Pinpoint the cell where the given text exists, returning its (X, Y) midpoint coordinate. 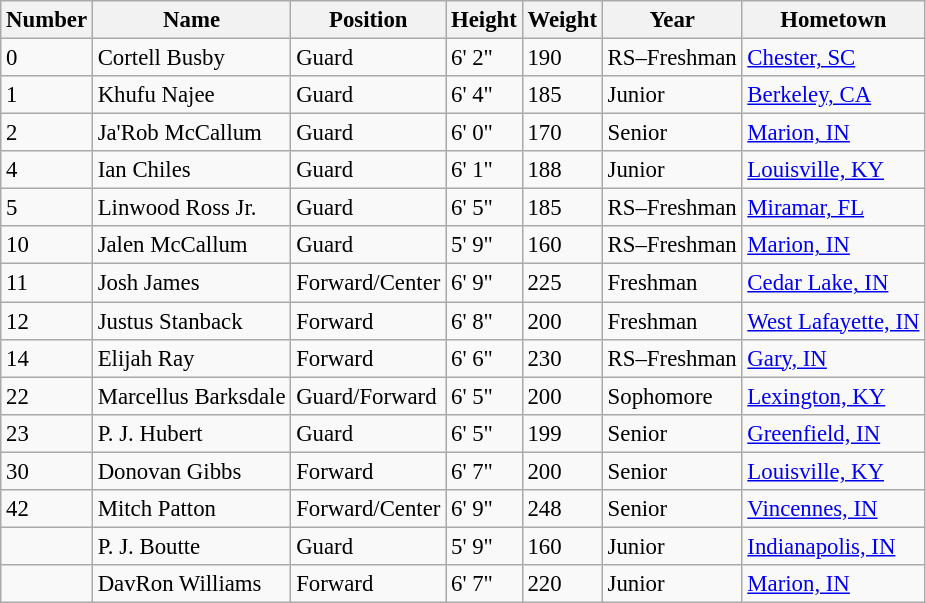
6' 6" (484, 358)
Sophomore (672, 396)
14 (47, 358)
1 (47, 95)
190 (562, 58)
Berkeley, CA (834, 95)
Khufu Najee (191, 95)
220 (562, 584)
0 (47, 58)
Elijah Ray (191, 358)
Gary, IN (834, 358)
Justus Stanback (191, 321)
Jalen McCallum (191, 245)
P. J. Boutte (191, 546)
6' 0" (484, 133)
Weight (562, 20)
188 (562, 170)
30 (47, 471)
Miramar, FL (834, 208)
Chester, SC (834, 58)
Name (191, 20)
6' 1" (484, 170)
170 (562, 133)
5 (47, 208)
42 (47, 509)
4 (47, 170)
199 (562, 433)
6' 8" (484, 321)
22 (47, 396)
Linwood Ross Jr. (191, 208)
10 (47, 245)
Vincennes, IN (834, 509)
Mitch Patton (191, 509)
Marcellus Barksdale (191, 396)
Cedar Lake, IN (834, 283)
Number (47, 20)
Height (484, 20)
Lexington, KY (834, 396)
Guard/Forward (368, 396)
Donovan Gibbs (191, 471)
Year (672, 20)
23 (47, 433)
Greenfield, IN (834, 433)
6' 2" (484, 58)
Indianapolis, IN (834, 546)
2 (47, 133)
6' 4" (484, 95)
DavRon Williams (191, 584)
230 (562, 358)
225 (562, 283)
12 (47, 321)
West Lafayette, IN (834, 321)
Ian Chiles (191, 170)
P. J. Hubert (191, 433)
11 (47, 283)
Cortell Busby (191, 58)
248 (562, 509)
Position (368, 20)
Josh James (191, 283)
Ja'Rob McCallum (191, 133)
Hometown (834, 20)
